Determine the (X, Y) coordinate at the center of the cell enclosing the given text.  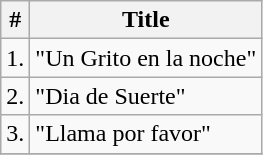
"Llama por favor" (146, 134)
1. (16, 58)
3. (16, 134)
"Dia de Suerte" (146, 96)
# (16, 20)
"Un Grito en la noche" (146, 58)
2. (16, 96)
Title (146, 20)
